Pinpoint the cell where the given text exists, returning its (x, y) midpoint coordinate. 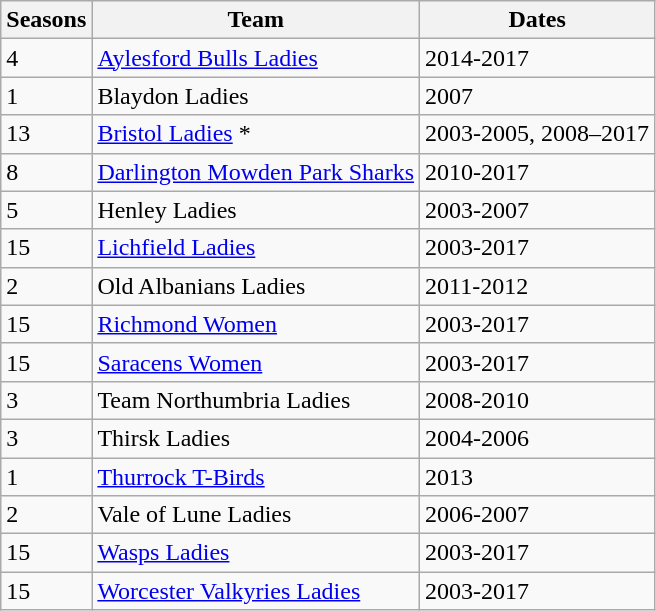
2003-2005, 2008–2017 (538, 134)
Team (256, 20)
Aylesford Bulls Ladies (256, 58)
2011-2012 (538, 286)
Old Albanians Ladies (256, 286)
2006-2007 (538, 515)
2014-2017 (538, 58)
Blaydon Ladies (256, 96)
Seasons (46, 20)
2004-2006 (538, 438)
Thurrock T-Birds (256, 477)
Worcester Valkyries Ladies (256, 591)
Vale of Lune Ladies (256, 515)
2013 (538, 477)
2010-2017 (538, 172)
8 (46, 172)
Dates (538, 20)
2008-2010 (538, 400)
2007 (538, 96)
Lichfield Ladies (256, 248)
Team Northumbria Ladies (256, 400)
5 (46, 210)
4 (46, 58)
Wasps Ladies (256, 553)
Bristol Ladies * (256, 134)
Richmond Women (256, 324)
2003-2007 (538, 210)
Thirsk Ladies (256, 438)
13 (46, 134)
Darlington Mowden Park Sharks (256, 172)
Henley Ladies (256, 210)
Saracens Women (256, 362)
